Return the [X, Y] coordinate for the center point of the cell that contains the specified text.  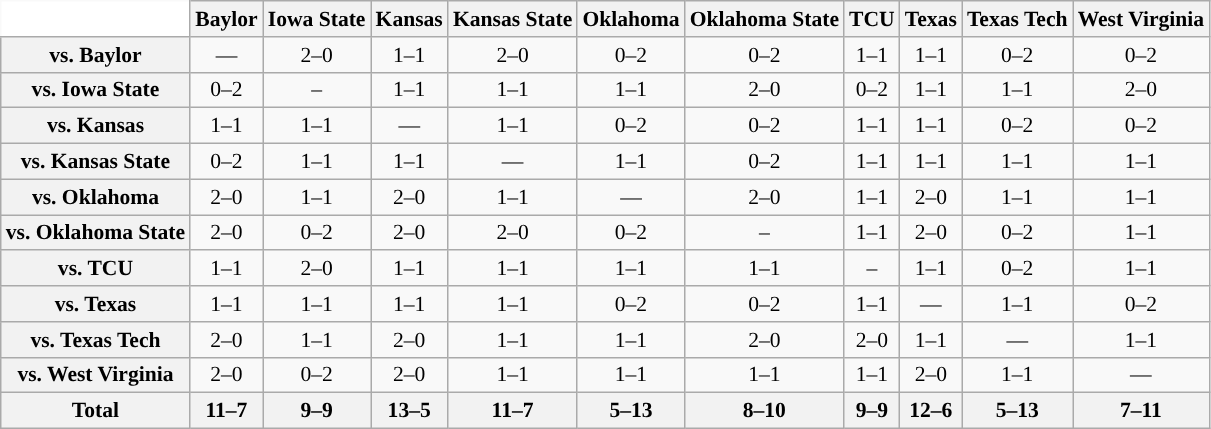
vs. Kansas State [96, 162]
vs. Oklahoma State [96, 233]
Texas Tech [1018, 19]
Total [96, 411]
13–5 [410, 411]
Kansas [410, 19]
Iowa State [317, 19]
TCU [872, 19]
vs. Baylor [96, 55]
Kansas State [512, 19]
vs. Kansas [96, 126]
vs. Iowa State [96, 90]
Oklahoma State [764, 19]
West Virginia [1142, 19]
vs. Texas Tech [96, 340]
vs. Texas [96, 304]
vs. Oklahoma [96, 197]
Texas [931, 19]
Oklahoma [630, 19]
7–11 [1142, 411]
vs. West Virginia [96, 375]
12–6 [931, 411]
Baylor [226, 19]
vs. TCU [96, 269]
8–10 [764, 411]
